Return (x, y) of the center of cell containing provided text 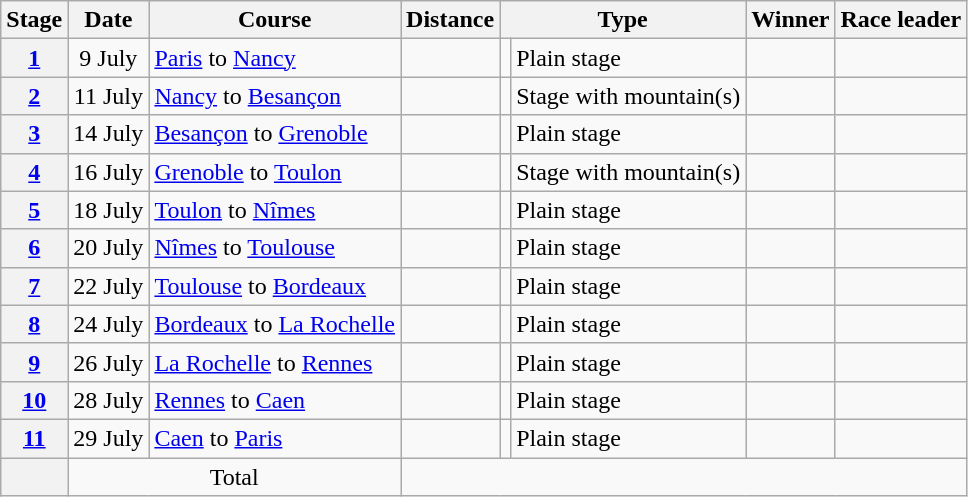
Nîmes to Toulouse (275, 248)
5 (34, 210)
14 July (108, 134)
4 (34, 172)
Winner (790, 20)
Course (275, 20)
10 (34, 400)
Toulouse to Bordeaux (275, 286)
Besançon to Grenoble (275, 134)
2 (34, 96)
18 July (108, 210)
24 July (108, 324)
Type (623, 20)
Toulon to Nîmes (275, 210)
29 July (108, 438)
Race leader (901, 20)
Date (108, 20)
Distance (450, 20)
6 (34, 248)
Caen to Paris (275, 438)
11 July (108, 96)
20 July (108, 248)
3 (34, 134)
7 (34, 286)
Rennes to Caen (275, 400)
16 July (108, 172)
Paris to Nancy (275, 58)
Bordeaux to La Rochelle (275, 324)
Nancy to Besançon (275, 96)
26 July (108, 362)
9 (34, 362)
8 (34, 324)
28 July (108, 400)
Grenoble to Toulon (275, 172)
1 (34, 58)
Total (234, 477)
Stage (34, 20)
22 July (108, 286)
9 July (108, 58)
La Rochelle to Rennes (275, 362)
11 (34, 438)
